Find where the given text appears and provide that cell's center as [X, Y] coordinate. 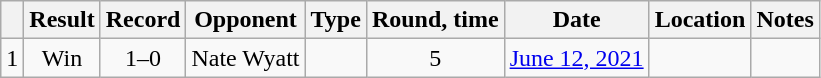
Date [576, 20]
Win [62, 58]
Record [143, 20]
June 12, 2021 [576, 58]
Location [700, 20]
Result [62, 20]
Nate Wyatt [246, 58]
1 [12, 58]
Type [336, 20]
Round, time [435, 20]
5 [435, 58]
Opponent [246, 20]
Notes [785, 20]
1–0 [143, 58]
